Return the (x, y) coordinate for the center point of the cell that contains the specified text.  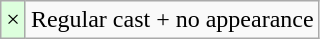
× (14, 20)
Regular cast + no appearance (172, 20)
